Provide the [X, Y] coordinate of the cell's center where the given text is located.  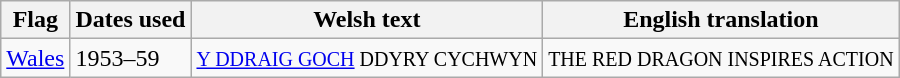
Y DDRAIG GOCH DDYRY CYCHWYN [367, 58]
THE RED DRAGON INSPIRES ACTION [722, 58]
1953–59 [130, 58]
Wales [36, 58]
English translation [722, 20]
Welsh text [367, 20]
Flag [36, 20]
Dates used [130, 20]
